Provide the (x, y) coordinate of the cell's center where the given text is located.  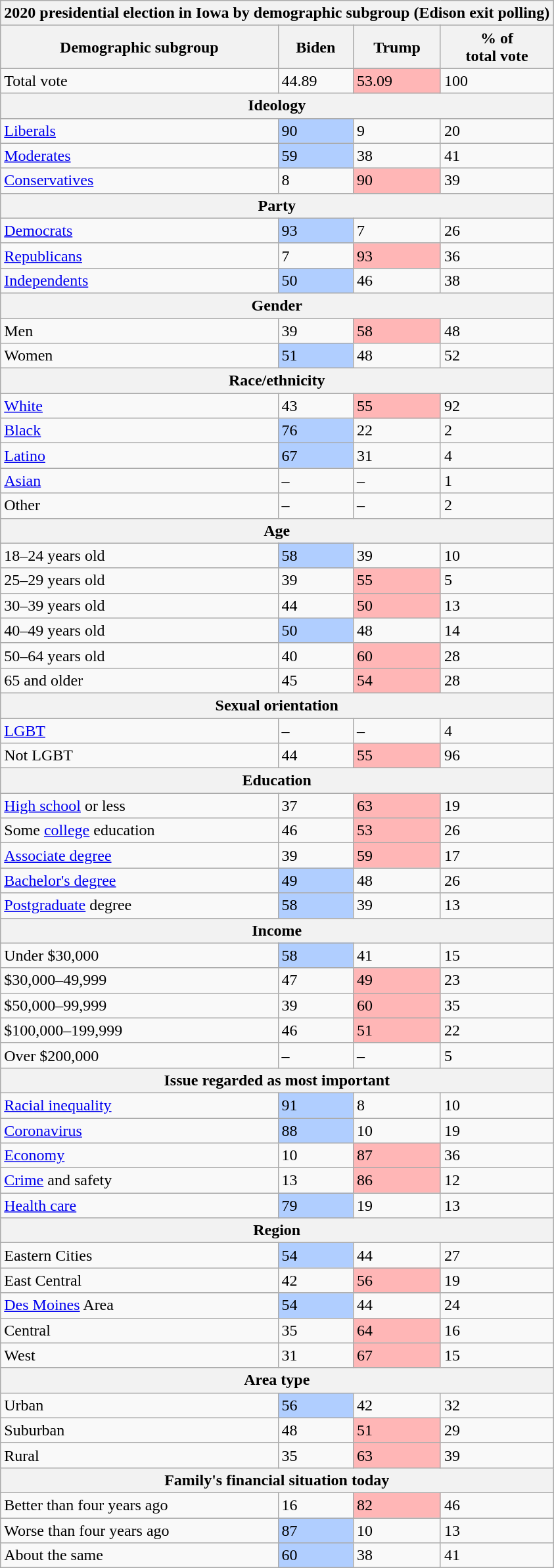
Ideology (277, 106)
Eastern Cities (139, 1255)
Over $200,000 (139, 1055)
52 (497, 356)
Region (277, 1230)
79 (315, 1206)
14 (497, 630)
Issue regarded as most important (277, 1080)
40 (315, 655)
About the same (139, 1556)
Central (139, 1330)
32 (497, 1405)
92 (497, 406)
White (139, 406)
Black (139, 431)
29 (497, 1430)
Latino (139, 456)
Democrats (139, 230)
100 (497, 81)
Family's financial situation today (277, 1480)
65 and older (139, 680)
23 (497, 980)
Better than four years ago (139, 1505)
24 (497, 1305)
Liberals (139, 131)
Income (277, 930)
Conservatives (139, 181)
East Central (139, 1280)
Demographic subgroup (139, 47)
Rural (139, 1455)
Biden (315, 47)
% oftotal vote (497, 47)
Health care (139, 1206)
82 (397, 1505)
30–39 years old (139, 605)
50–64 years old (139, 655)
17 (497, 856)
High school or less (139, 806)
53 (397, 831)
86 (397, 1181)
Coronavirus (139, 1130)
Under $30,000 (139, 955)
Asian (139, 481)
Crime and safety (139, 1181)
27 (497, 1255)
$100,000–199,999 (139, 1030)
96 (497, 756)
Other (139, 506)
Postgraduate degree (139, 905)
Moderates (139, 156)
64 (397, 1330)
Associate degree (139, 856)
West (139, 1355)
44.89 (315, 81)
$50,000–99,999 (139, 1005)
Party (277, 206)
Economy (139, 1156)
2020 presidential election in Iowa by demographic subgroup (Edison exit polling) (277, 13)
Independents (139, 280)
Urban (139, 1405)
LGBT (139, 731)
Race/ethnicity (277, 381)
88 (315, 1130)
Some college education (139, 831)
Total vote (139, 81)
9 (397, 131)
Racial inequality (139, 1105)
40–49 years old (139, 630)
37 (315, 806)
1 (497, 481)
Education (277, 781)
20 (497, 131)
Women (139, 356)
Trump (397, 47)
Suburban (139, 1430)
Republicans (139, 255)
Sexual orientation (277, 705)
$30,000–49,999 (139, 980)
47 (315, 980)
91 (315, 1105)
Not LGBT (139, 756)
Bachelor's degree (139, 881)
18–24 years old (139, 555)
53.09 (397, 81)
Area type (277, 1380)
Men (139, 330)
76 (315, 431)
12 (497, 1181)
Age (277, 531)
25–29 years old (139, 580)
43 (315, 406)
45 (315, 680)
Worse than four years ago (139, 1531)
Gender (277, 305)
Des Moines Area (139, 1305)
